Output the (x, y) coordinate of the center of the cell containing the given text.  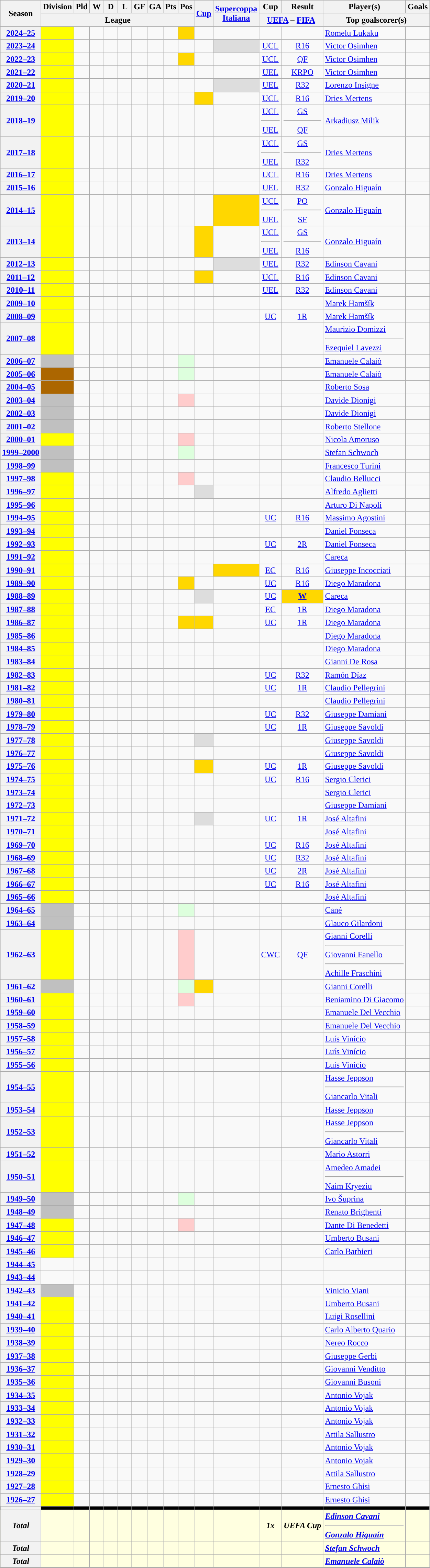
1972–73 (21, 805)
Gianni De Rosa (364, 662)
Nereo Rocco (364, 1343)
1997–98 (21, 479)
Carlo Barbieri (364, 1251)
UEFA Cup (302, 1526)
1983–84 (21, 662)
1970–71 (21, 832)
1975–76 (21, 766)
1959–60 (21, 1013)
1933–34 (21, 1408)
Amedeo Amadei Naim Kryeziu (364, 1177)
Cané (364, 910)
1987–88 (21, 609)
1932–33 (21, 1421)
1927–28 (21, 1487)
Lorenzo Insigne (364, 85)
1986–87 (21, 622)
Nicola Amoruso (364, 439)
1958–59 (21, 1026)
1941–42 (21, 1304)
1950–51 (21, 1177)
2005–06 (21, 374)
1954–55 (21, 1087)
1952–53 (21, 1132)
1946–47 (21, 1238)
1967–68 (21, 871)
2020–21 (21, 85)
GA (155, 7)
Beniamino Di Giacomo (364, 1000)
1992–93 (21, 544)
1929–30 (21, 1460)
Renato Brighenti (364, 1212)
2003–04 (21, 400)
1939–40 (21, 1330)
Francesco Turini (364, 465)
2017–18 (21, 152)
1931–32 (21, 1434)
2001–02 (21, 426)
1990–91 (21, 570)
2007–08 (21, 339)
Player(s) (364, 7)
2016–17 (21, 174)
1x (271, 1526)
1930–31 (21, 1447)
Giuseppe Gerbi (364, 1356)
1978–79 (21, 727)
1991–92 (21, 557)
1998–99 (21, 465)
Top goalscorer(s) (376, 20)
Giovanni Venditto (364, 1369)
1976–77 (21, 753)
Goals (418, 7)
Roberto Stellone (364, 426)
Pos (186, 7)
1996–97 (21, 492)
1982–83 (21, 675)
1973–74 (21, 792)
1944–45 (21, 1264)
Romelu Lukaku (364, 33)
1949–50 (21, 1199)
Edinson Cavani Gonzalo Higuaín (364, 1526)
2000–01 (21, 439)
Maurizio Domizzi Ezequiel Lavezzi (364, 339)
Season (21, 13)
Division (58, 7)
1955–56 (21, 1065)
2019–20 (21, 98)
2011–12 (21, 277)
UEFA – FIFA (291, 20)
2013–14 (21, 242)
Mario Astorri (364, 1154)
2002–03 (21, 413)
Hasse Jeppson (364, 1109)
Carlo Alberto Quario (364, 1330)
1936–37 (21, 1369)
2018–19 (21, 121)
Giuseppe Incocciati (364, 570)
PO SF (302, 210)
1980–81 (21, 701)
Vinicio Viani (364, 1290)
Massimo Agostini (364, 518)
1938–39 (21, 1343)
Dante Di Benedetti (364, 1225)
D (111, 7)
1934–35 (21, 1395)
2024–25 (21, 33)
2014–15 (21, 210)
1957–58 (21, 1039)
1945–46 (21, 1251)
1988–89 (21, 596)
GS R16 (302, 242)
1963–64 (21, 923)
2010–11 (21, 290)
2009–10 (21, 303)
2023–24 (21, 46)
2021–22 (21, 72)
1935–36 (21, 1382)
1953–54 (21, 1109)
L (125, 7)
1943–44 (21, 1277)
1926–27 (21, 1500)
1942–43 (21, 1290)
CWC (271, 955)
1985–86 (21, 635)
1989–90 (21, 583)
Ivo Šuprina (364, 1199)
1999–2000 (21, 452)
1971–72 (21, 819)
Result (302, 7)
2008–09 (21, 316)
1966–67 (21, 884)
1993–94 (21, 531)
SupercoppaItaliana (236, 13)
1961–62 (21, 986)
Ramón Díaz (364, 675)
1964–65 (21, 910)
Gianni Corelli Giovanni Fanello Achille Fraschini (364, 955)
Claudio Bellucci (364, 479)
GS QF (302, 121)
1984–85 (21, 648)
1962–63 (21, 955)
1937–38 (21, 1356)
2022–23 (21, 59)
Gianni Corelli (364, 986)
1968–69 (21, 858)
1994–95 (21, 518)
1956–57 (21, 1052)
1960–61 (21, 1000)
2004–05 (21, 387)
GF (140, 7)
2015–16 (21, 188)
1979–80 (21, 714)
League (118, 20)
GS R32 (302, 152)
1974–75 (21, 779)
Alfredo Aglietti (364, 492)
1969–70 (21, 845)
1981–82 (21, 688)
Roberto Sosa (364, 387)
Glauco Gilardoni (364, 923)
Arturo Di Napoli (364, 505)
1940–41 (21, 1317)
1995–96 (21, 505)
1951–52 (21, 1154)
Pld (82, 7)
Arkadiusz Milik (364, 121)
1977–78 (21, 740)
2012–13 (21, 264)
KRPO (302, 72)
Giovanni Busoni (364, 1382)
Luigi Rosellini (364, 1317)
Pts (170, 7)
2006–07 (21, 361)
1947–48 (21, 1225)
1948–49 (21, 1212)
1928–29 (21, 1474)
1965–66 (21, 897)
